Identify which cell holds the provided text, then report its (x, y) central coordinate. 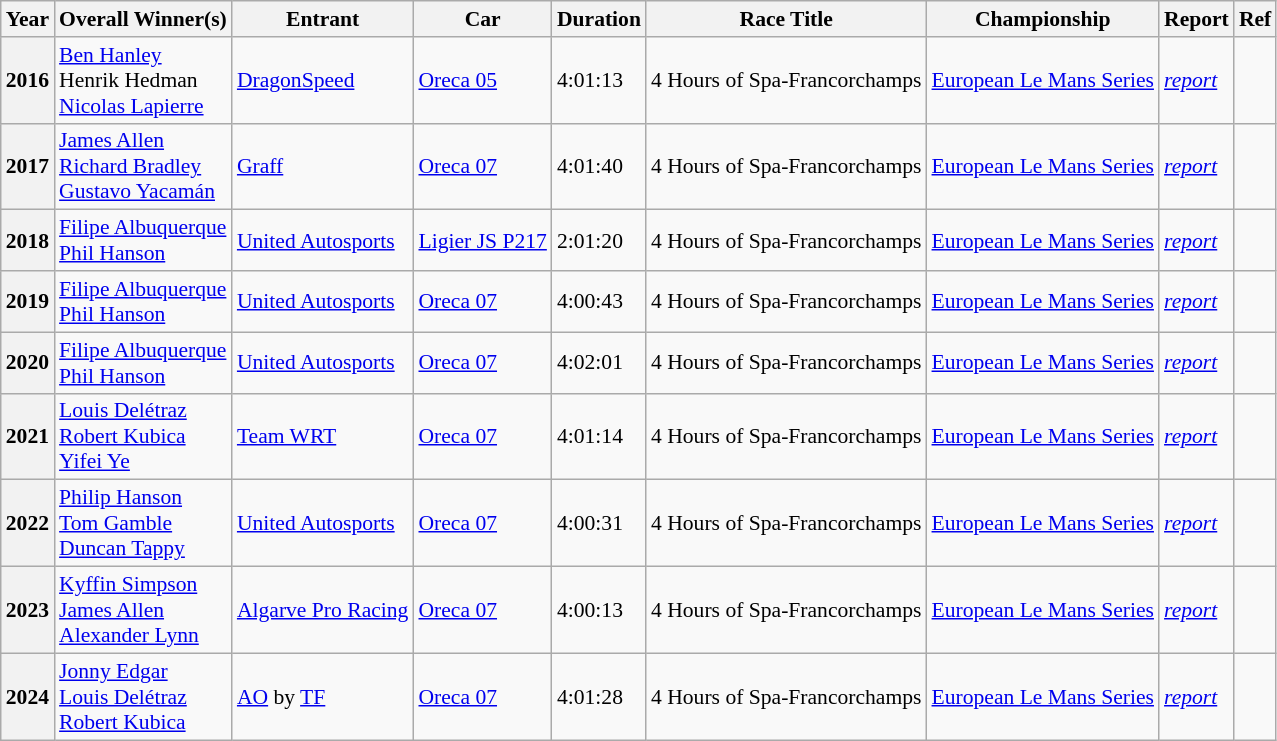
Philip Hanson Tom Gamble Duncan Tappy (143, 524)
Algarve Pro Racing (323, 610)
Ben Hanley Henrik Hedman Nicolas Lapierre (143, 80)
Jonny Edgar Louis Delétraz Robert Kubica (143, 696)
Graff (323, 166)
Louis Delétraz Robert Kubica Yifei Ye (143, 436)
Overall Winner(s) (143, 19)
Team WRT (323, 436)
4:00:31 (599, 524)
Entrant (323, 19)
2019 (28, 302)
4:00:13 (599, 610)
Ligier JS P217 (482, 240)
Race Title (786, 19)
2017 (28, 166)
2023 (28, 610)
DragonSpeed (323, 80)
AO by TF (323, 696)
2021 (28, 436)
Year (28, 19)
Oreca 05 (482, 80)
4:01:40 (599, 166)
Duration (599, 19)
James Allen Richard Bradley Gustavo Yacamán (143, 166)
2018 (28, 240)
4:01:13 (599, 80)
2016 (28, 80)
Kyffin Simpson James Allen Alexander Lynn (143, 610)
4:01:14 (599, 436)
Report (1196, 19)
Car (482, 19)
Ref (1255, 19)
4:01:28 (599, 696)
4:00:43 (599, 302)
2020 (28, 362)
2:01:20 (599, 240)
2022 (28, 524)
Championship (1042, 19)
4:02:01 (599, 362)
2024 (28, 696)
